Return the [X, Y] coordinate for the center point of the cell that contains the specified text.  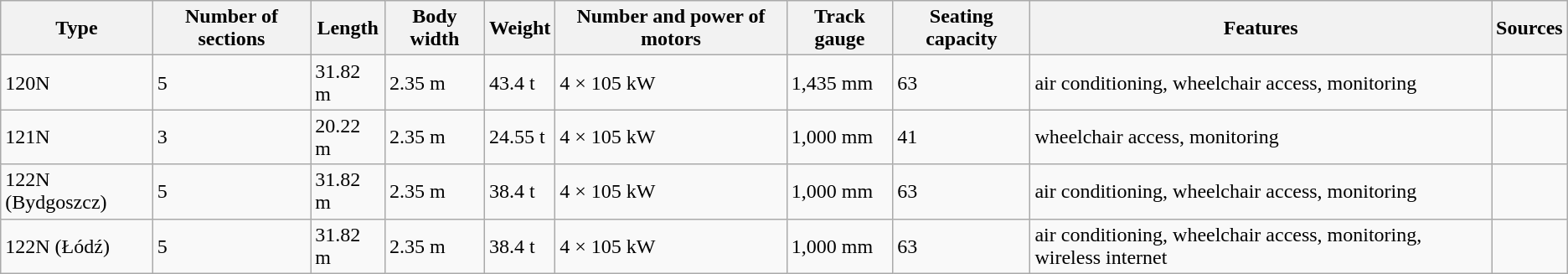
Number of sections [231, 28]
air conditioning, wheelchair access, monitoring, wireless internet [1261, 246]
wheelchair access, monitoring [1261, 137]
120N [77, 82]
43.4 t [519, 82]
Seating capacity [962, 28]
3 [231, 137]
122N (Łódź) [77, 246]
Track gauge [839, 28]
Weight [519, 28]
24.55 t [519, 137]
121N [77, 137]
1,435 mm [839, 82]
Type [77, 28]
41 [962, 137]
Number and power of motors [671, 28]
Length [348, 28]
Sources [1529, 28]
Features [1261, 28]
122N (Bydgoszcz) [77, 191]
Body width [436, 28]
20.22 m [348, 137]
